Provide the [X, Y] coordinate of the cell's center where the given text is located.  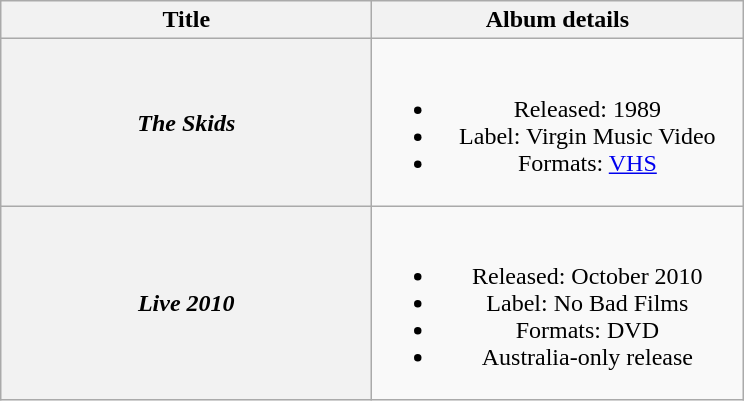
The Skids [186, 122]
Title [186, 20]
Album details [558, 20]
Released: 1989Label: Virgin Music VideoFormats: VHS [558, 122]
Live 2010 [186, 303]
Released: October 2010Label: No Bad FilmsFormats: DVDAustralia-only release [558, 303]
